Output the [X, Y] coordinate of the center of the cell containing the given text.  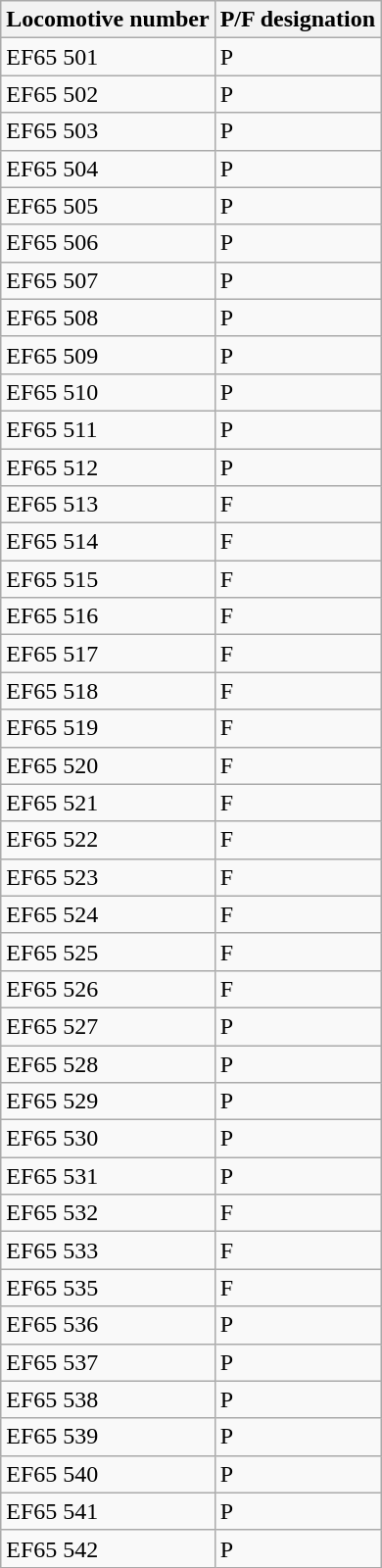
EF65 502 [108, 94]
EF65 539 [108, 1437]
EF65 525 [108, 952]
Locomotive number [108, 20]
EF65 508 [108, 318]
EF65 523 [108, 877]
EF65 515 [108, 579]
EF65 509 [108, 355]
EF65 538 [108, 1399]
EF65 504 [108, 169]
EF65 522 [108, 840]
EF65 529 [108, 1102]
EF65 532 [108, 1213]
EF65 514 [108, 542]
EF65 511 [108, 429]
EF65 501 [108, 57]
EF65 519 [108, 728]
EF65 542 [108, 1548]
EF65 530 [108, 1139]
EF65 536 [108, 1325]
EF65 506 [108, 243]
EF65 533 [108, 1250]
EF65 540 [108, 1474]
EF65 524 [108, 914]
EF65 507 [108, 280]
EF65 528 [108, 1063]
EF65 526 [108, 989]
EF65 517 [108, 654]
EF65 541 [108, 1511]
EF65 516 [108, 616]
EF65 535 [108, 1288]
EF65 512 [108, 467]
EF65 518 [108, 691]
EF65 503 [108, 131]
EF65 520 [108, 765]
P/F designation [298, 20]
EF65 505 [108, 206]
EF65 537 [108, 1362]
EF65 521 [108, 803]
EF65 510 [108, 392]
EF65 531 [108, 1176]
EF65 527 [108, 1026]
EF65 513 [108, 505]
